From the cell containing the given text, extract its center point as (X, Y) coordinate. 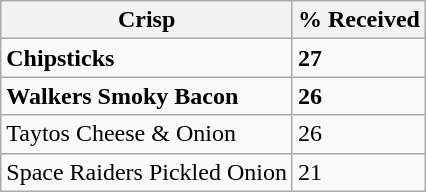
Chipsticks (147, 58)
21 (358, 172)
Taytos Cheese & Onion (147, 134)
Walkers Smoky Bacon (147, 96)
Crisp (147, 20)
Space Raiders Pickled Onion (147, 172)
% Received (358, 20)
27 (358, 58)
